Search for the cell housing the specified text and yield its [X, Y] center coordinate. 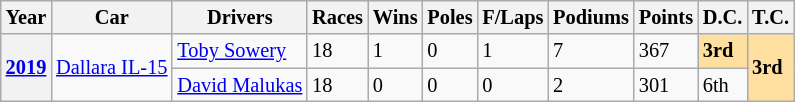
Drivers [240, 17]
D.C. [722, 17]
Dallara IL-15 [112, 68]
301 [666, 85]
Year [26, 17]
Wins [396, 17]
2019 [26, 68]
Points [666, 17]
T.C. [770, 17]
2 [591, 85]
Races [338, 17]
6th [722, 85]
Toby Sowery [240, 51]
Podiums [591, 17]
David Malukas [240, 85]
Car [112, 17]
Poles [450, 17]
367 [666, 51]
7 [591, 51]
F/Laps [512, 17]
